Return the [x, y] coordinate for the center point of the cell that contains the specified text.  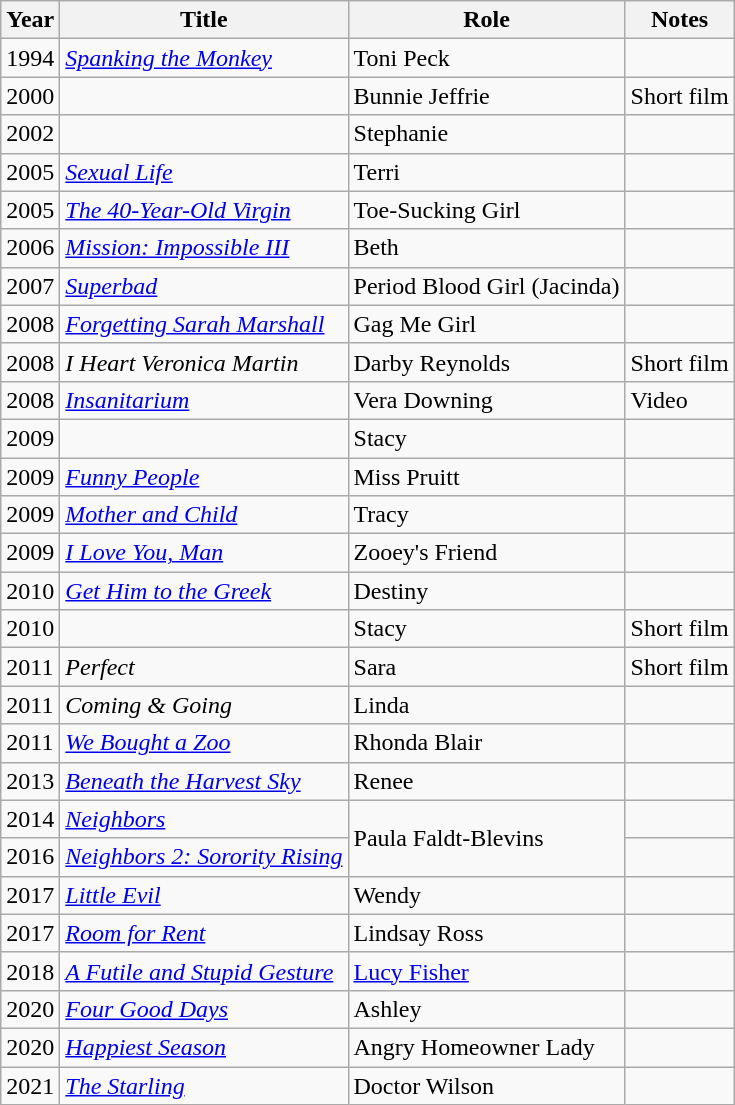
Get Him to the Greek [204, 591]
2016 [30, 857]
Darby Reynolds [486, 362]
Angry Homeowner Lady [486, 1047]
Ashley [486, 1009]
Forgetting Sarah Marshall [204, 324]
Sexual Life [204, 172]
Room for Rent [204, 933]
Vera Downing [486, 400]
2002 [30, 134]
Sara [486, 667]
1994 [30, 58]
Destiny [486, 591]
Beth [486, 248]
2013 [30, 781]
2014 [30, 819]
Mother and Child [204, 515]
Terri [486, 172]
Notes [680, 20]
Happiest Season [204, 1047]
Mission: Impossible III [204, 248]
Funny People [204, 477]
Spanking the Monkey [204, 58]
Miss Pruitt [486, 477]
2007 [30, 286]
Tracy [486, 515]
Linda [486, 705]
Zooey's Friend [486, 553]
Renee [486, 781]
I Love You, Man [204, 553]
The Starling [204, 1085]
The 40-Year-Old Virgin [204, 210]
Stephanie [486, 134]
Rhonda Blair [486, 743]
Little Evil [204, 895]
Period Blood Girl (Jacinda) [486, 286]
Beneath the Harvest Sky [204, 781]
Superbad [204, 286]
I Heart Veronica Martin [204, 362]
Coming & Going [204, 705]
A Futile and Stupid Gesture [204, 971]
Toni Peck [486, 58]
Doctor Wilson [486, 1085]
2018 [30, 971]
Bunnie Jeffrie [486, 96]
2021 [30, 1085]
Lindsay Ross [486, 933]
Role [486, 20]
Gag Me Girl [486, 324]
2006 [30, 248]
Paula Faldt-Blevins [486, 838]
Wendy [486, 895]
Perfect [204, 667]
Video [680, 400]
Four Good Days [204, 1009]
Neighbors 2: Sorority Rising [204, 857]
2000 [30, 96]
We Bought a Zoo [204, 743]
Year [30, 20]
Neighbors [204, 819]
Toe-Sucking Girl [486, 210]
Title [204, 20]
Insanitarium [204, 400]
Lucy Fisher [486, 971]
